Return (x, y) of the center of cell containing provided text 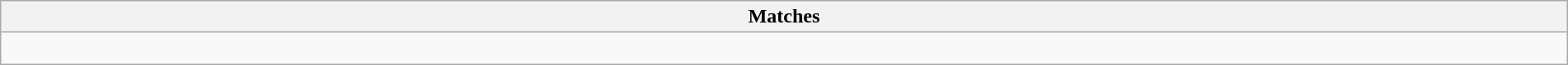
Matches (784, 17)
